For the text-containing cell, return its midpoint in [x, y] coordinate format. 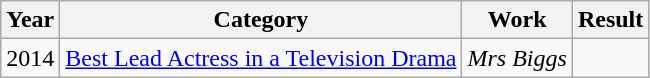
Category [261, 20]
Work [517, 20]
2014 [30, 58]
Result [610, 20]
Best Lead Actress in a Television Drama [261, 58]
Year [30, 20]
Mrs Biggs [517, 58]
